Return the (x, y) coordinate for the center point of the cell that contains the specified text.  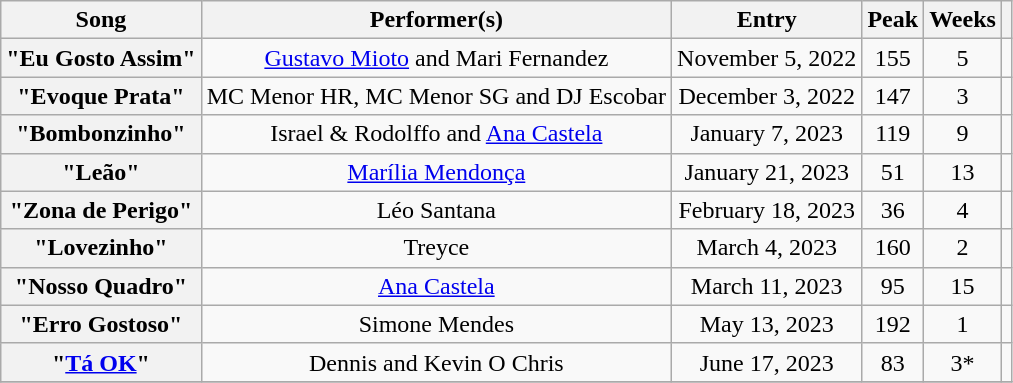
"Leão" (101, 172)
January 7, 2023 (767, 134)
5 (963, 58)
2 (963, 248)
51 (893, 172)
Gustavo Mioto and Mari Fernandez (436, 58)
"Lovezinho" (101, 248)
January 21, 2023 (767, 172)
Marília Mendonça (436, 172)
March 11, 2023 (767, 286)
"Evoque Prata" (101, 96)
13 (963, 172)
"Eu Gosto Assim" (101, 58)
Song (101, 20)
Simone Mendes (436, 324)
"Nosso Quadro" (101, 286)
March 4, 2023 (767, 248)
155 (893, 58)
June 17, 2023 (767, 362)
November 5, 2022 (767, 58)
3 (963, 96)
83 (893, 362)
December 3, 2022 (767, 96)
Israel & Rodolffo and Ana Castela (436, 134)
"Tá OK" (101, 362)
Weeks (963, 20)
"Erro Gostoso" (101, 324)
119 (893, 134)
"Zona de Perigo" (101, 210)
February 18, 2023 (767, 210)
Dennis and Kevin O Chris (436, 362)
May 13, 2023 (767, 324)
Performer(s) (436, 20)
Entry (767, 20)
"Bombonzinho" (101, 134)
1 (963, 324)
Peak (893, 20)
192 (893, 324)
9 (963, 134)
95 (893, 286)
160 (893, 248)
Treyce (436, 248)
Ana Castela (436, 286)
15 (963, 286)
3* (963, 362)
MC Menor HR, MC Menor SG and DJ Escobar (436, 96)
4 (963, 210)
Léo Santana (436, 210)
147 (893, 96)
36 (893, 210)
